Extract the (x, y) coordinate from the center of the cell holding the provided text.  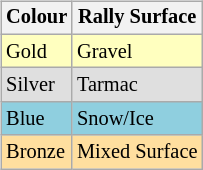
Bronze (36, 152)
Tarmac (137, 85)
Colour (36, 18)
Blue (36, 119)
Mixed Surface (137, 152)
Snow/Ice (137, 119)
Gravel (137, 51)
Silver (36, 85)
Rally Surface (137, 18)
Gold (36, 51)
